Identify which cell holds the provided text, then report its [x, y] central coordinate. 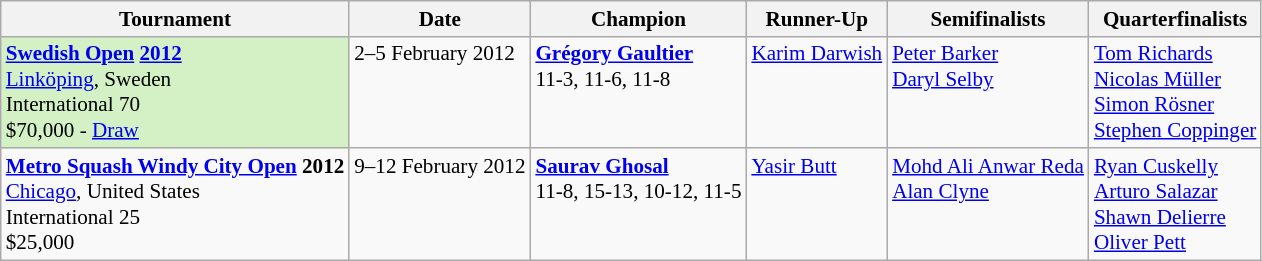
Runner-Up [816, 18]
Grégory Gaultier11-3, 11-6, 11-8 [638, 92]
Peter Barker Daryl Selby [988, 92]
2–5 February 2012 [440, 92]
Tom Richards Nicolas Müller Simon Rösner Stephen Coppinger [1175, 92]
Tournament [175, 18]
Metro Squash Windy City Open 2012 Chicago, United StatesInternational 25$25,000 [175, 204]
Date [440, 18]
Swedish Open 2012 Linköping, SwedenInternational 70$70,000 - Draw [175, 92]
9–12 February 2012 [440, 204]
Ryan Cuskelly Arturo Salazar Shawn Delierre Oliver Pett [1175, 204]
Yasir Butt [816, 204]
Semifinalists [988, 18]
Champion [638, 18]
Quarterfinalists [1175, 18]
Mohd Ali Anwar Reda Alan Clyne [988, 204]
Saurav Ghosal11-8, 15-13, 10-12, 11-5 [638, 204]
Karim Darwish [816, 92]
